Identify which cell holds the provided text, then report its (x, y) central coordinate. 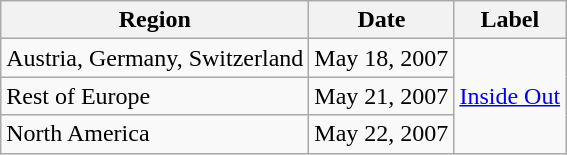
North America (155, 134)
May 21, 2007 (382, 96)
Inside Out (510, 96)
May 18, 2007 (382, 58)
Region (155, 20)
Rest of Europe (155, 96)
Label (510, 20)
Austria, Germany, Switzerland (155, 58)
May 22, 2007 (382, 134)
Date (382, 20)
